Identify which cell holds the provided text, then report its (X, Y) central coordinate. 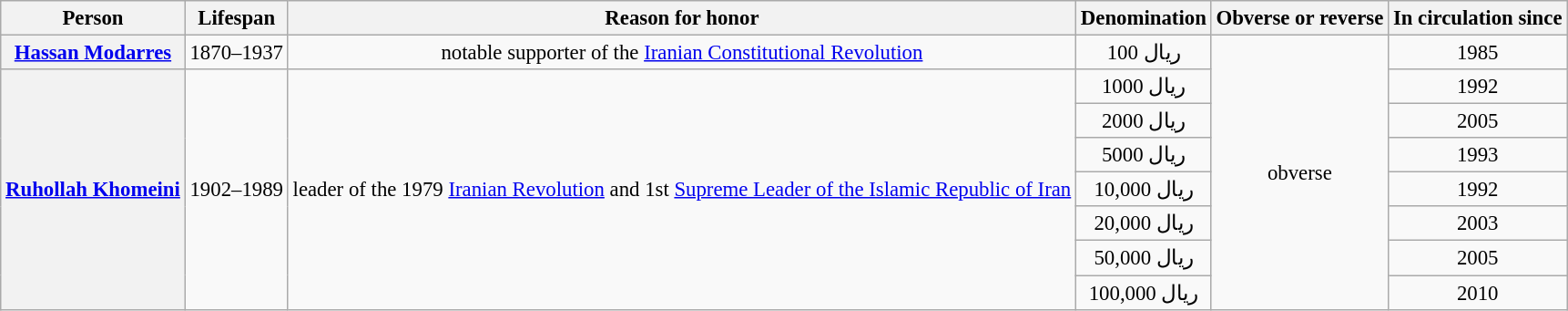
Person (93, 18)
1993 (1478, 155)
20,000 ریال (1144, 223)
100,000 ریال (1144, 293)
5000 ریال (1144, 155)
In circulation since (1478, 18)
50,000 ریال (1144, 258)
notable supporter of the Iranian Constitutional Revolution (681, 53)
1000 ریال (1144, 87)
Denomination (1144, 18)
Reason for honor (681, 18)
leader of the 1979 Iranian Revolution and 1st Supreme Leader of the Islamic Republic of Iran (681, 190)
1985 (1478, 53)
2003 (1478, 223)
obverse (1299, 173)
1870–1937 (237, 53)
100 ریال (1144, 53)
Lifespan (237, 18)
Obverse or reverse (1299, 18)
1902–1989 (237, 190)
2010 (1478, 293)
Ruhollah Khomeini (93, 190)
10,000 ریال (1144, 190)
Hassan Modarres (93, 53)
2000 ریال (1144, 121)
